Detect which cell encompasses the target text, then output its [X, Y] center coordinate. 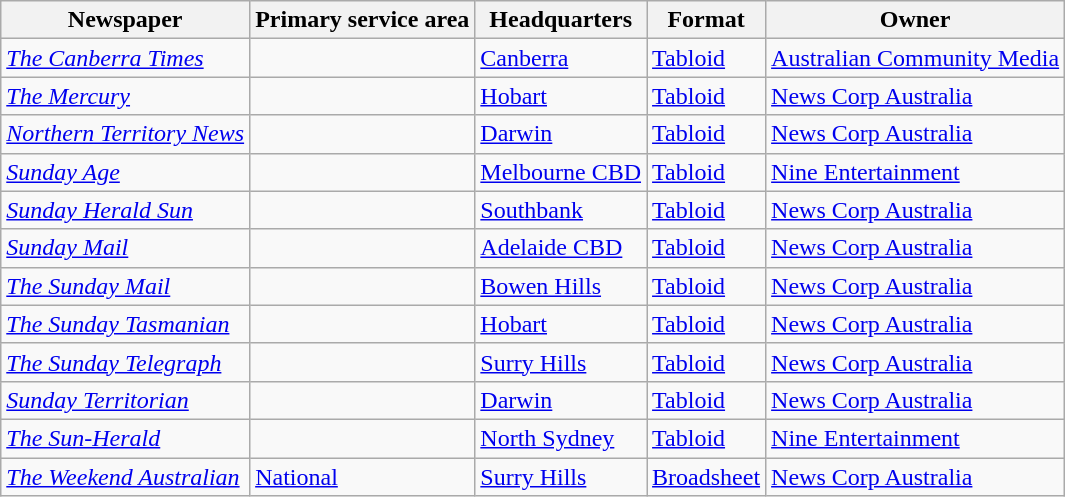
The Mercury [126, 96]
Newspaper [126, 20]
The Sunday Tasmanian [126, 324]
The Weekend Australian [126, 477]
Sunday Age [126, 172]
Format [706, 20]
Melbourne CBD [561, 172]
Owner [916, 20]
The Sun-Herald [126, 438]
Adelaide CBD [561, 248]
Canberra [561, 58]
Primary service area [362, 20]
Bowen Hills [561, 286]
Sunday Herald Sun [126, 210]
National [362, 477]
Sunday Territorian [126, 400]
Australian Community Media [916, 58]
North Sydney [561, 438]
The Sunday Telegraph [126, 362]
Headquarters [561, 20]
Southbank [561, 210]
Sunday Mail [126, 248]
Broadsheet [706, 477]
Northern Territory News [126, 134]
The Canberra Times [126, 58]
The Sunday Mail [126, 286]
